Find where the given text appears and provide that cell's center as (x, y) coordinate. 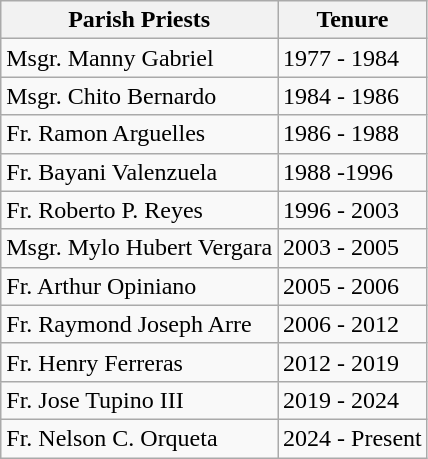
Fr. Henry Ferreras (140, 362)
2005 - 2006 (353, 286)
Fr. Roberto P. Reyes (140, 210)
Tenure (353, 20)
Fr. Arthur Opiniano (140, 286)
Fr. Raymond Joseph Arre (140, 324)
2024 - Present (353, 438)
Msgr. Manny Gabriel (140, 58)
Fr. Nelson C. Orqueta (140, 438)
Fr. Bayani Valenzuela (140, 172)
2019 - 2024 (353, 400)
1984 - 1986 (353, 96)
1988 -1996 (353, 172)
2003 - 2005 (353, 248)
Fr. Jose Tupino III (140, 400)
Parish Priests (140, 20)
Msgr. Mylo Hubert Vergara (140, 248)
1977 - 1984 (353, 58)
2012 - 2019 (353, 362)
1986 - 1988 (353, 134)
Msgr. Chito Bernardo (140, 96)
2006 - 2012 (353, 324)
Fr. Ramon Arguelles (140, 134)
1996 - 2003 (353, 210)
